Detect which cell encompasses the target text, then output its (x, y) center coordinate. 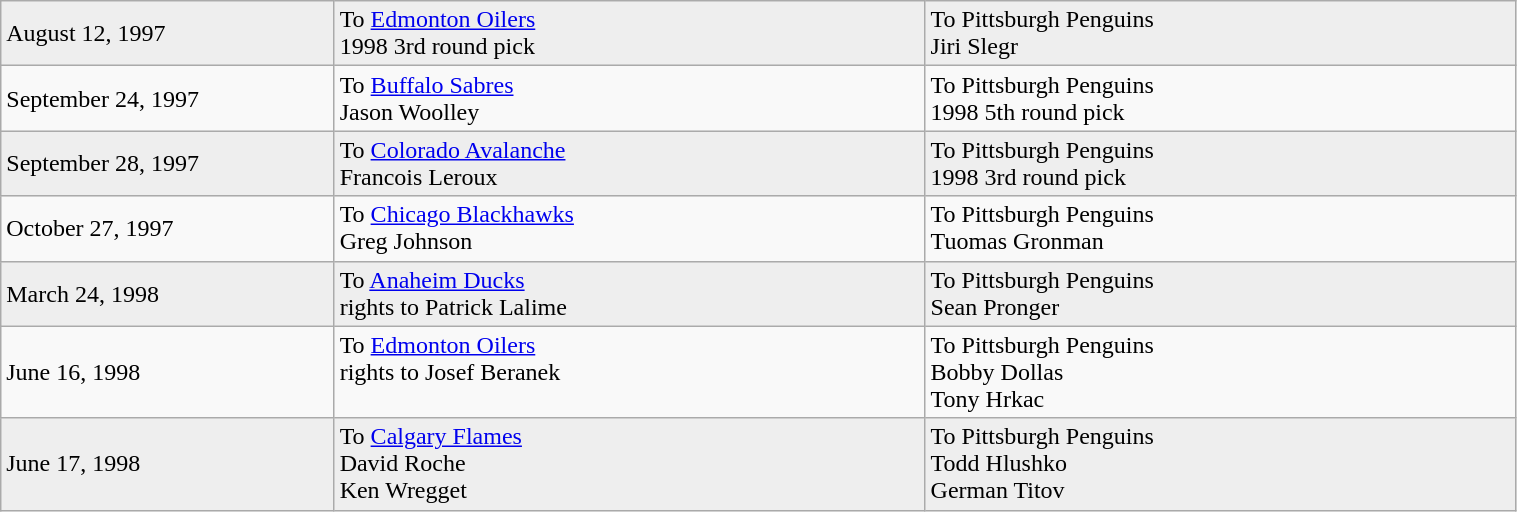
To Edmonton Oilers1998 3rd round pick (630, 34)
To Pittsburgh PenguinsJiri Slegr (1220, 34)
September 28, 1997 (168, 164)
To Pittsburgh Penguins1998 3rd round pick (1220, 164)
To Pittsburgh PenguinsSean Pronger (1220, 294)
August 12, 1997 (168, 34)
March 24, 1998 (168, 294)
To Colorado AvalancheFrancois Leroux (630, 164)
To Chicago BlackhawksGreg Johnson (630, 228)
To Pittsburgh Penguins1998 5th round pick (1220, 98)
September 24, 1997 (168, 98)
To Anaheim Ducksrights to Patrick Lalime (630, 294)
To Pittsburgh PenguinsTuomas Gronman (1220, 228)
June 16, 1998 (168, 372)
To Edmonton Oilersrights to Josef Beranek (630, 372)
To Pittsburgh PenguinsBobby DollasTony Hrkac (1220, 372)
June 17, 1998 (168, 464)
To Buffalo SabresJason Woolley (630, 98)
To Pittsburgh PenguinsTodd HlushkoGerman Titov (1220, 464)
To Calgary FlamesDavid RocheKen Wregget (630, 464)
October 27, 1997 (168, 228)
